Capture the cell that displays the provided text and extract its (x, y) central coordinate. 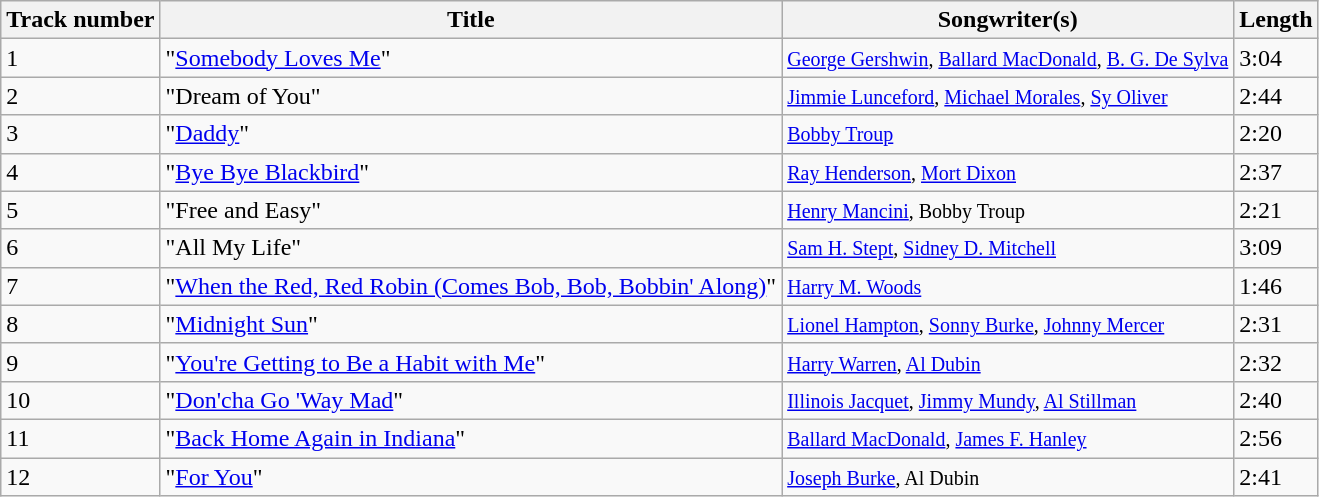
4 (80, 172)
"Back Home Again in Indiana" (471, 438)
2:31 (1276, 324)
9 (80, 362)
"You're Getting to Be a Habit with Me" (471, 362)
Bobby Troup (1008, 134)
Joseph Burke, Al Dubin (1008, 477)
"When the Red, Red Robin (Comes Bob, Bob, Bobbin' Along)" (471, 286)
6 (80, 248)
1 (80, 58)
10 (80, 400)
Sam H. Stept, Sidney D. Mitchell (1008, 248)
2:21 (1276, 210)
3 (80, 134)
Ray Henderson, Mort Dixon (1008, 172)
2:56 (1276, 438)
Length (1276, 20)
"Midnight Sun" (471, 324)
Illinois Jacquet, Jimmy Mundy, Al Stillman (1008, 400)
3:09 (1276, 248)
11 (80, 438)
3:04 (1276, 58)
2:40 (1276, 400)
Title (471, 20)
2:41 (1276, 477)
1:46 (1276, 286)
12 (80, 477)
"Dream of You" (471, 96)
Lionel Hampton, Sonny Burke, Johnny Mercer (1008, 324)
8 (80, 324)
"All My Life" (471, 248)
"Daddy" (471, 134)
George Gershwin, Ballard MacDonald, B. G. De Sylva (1008, 58)
7 (80, 286)
2:20 (1276, 134)
Ballard MacDonald, James F. Hanley (1008, 438)
Harry Warren, Al Dubin (1008, 362)
Track number (80, 20)
"Bye Bye Blackbird" (471, 172)
2:37 (1276, 172)
"Somebody Loves Me" (471, 58)
"For You" (471, 477)
Songwriter(s) (1008, 20)
2:44 (1276, 96)
"Free and Easy" (471, 210)
Harry M. Woods (1008, 286)
Jimmie Lunceford, Michael Morales, Sy Oliver (1008, 96)
2 (80, 96)
"Don'cha Go 'Way Mad" (471, 400)
5 (80, 210)
2:32 (1276, 362)
Henry Mancini, Bobby Troup (1008, 210)
